Provide the [x, y] coordinate of the cell's center where the given text is located.  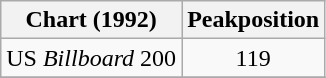
Peakposition [254, 20]
US Billboard 200 [92, 58]
Chart (1992) [92, 20]
119 [254, 58]
